From the cell containing the given text, extract its center point as [X, Y] coordinate. 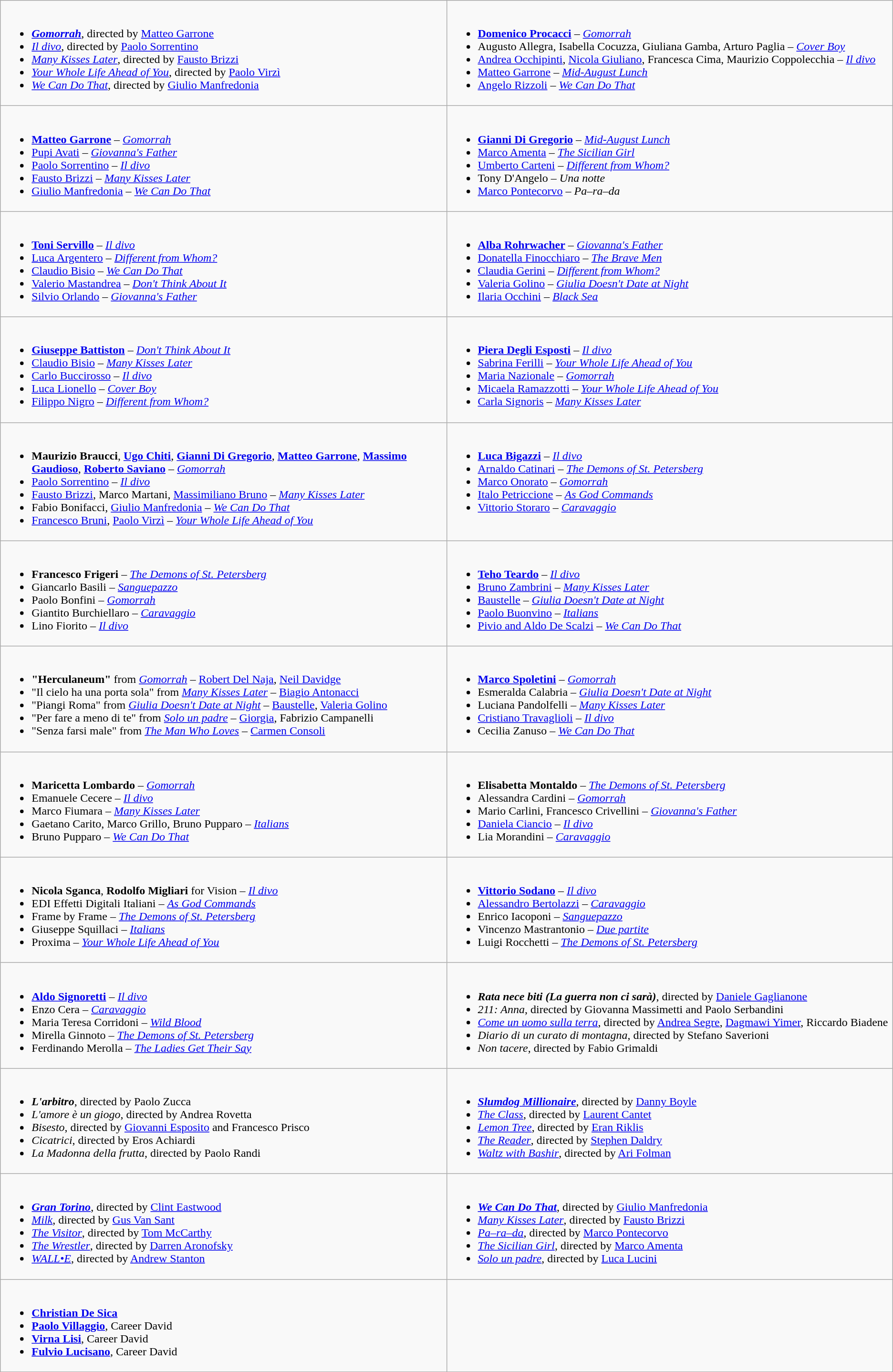
Christian De SicaPaolo Villaggio, Career DavidVirna Lisi, Career DavidFulvio Lucisano, Career David [223, 1325]
Matteo Garrone – GomorrahPupi Avati – Giovanna's FatherPaolo Sorrentino – Il divoFausto Brizzi – Many Kisses LaterGiulio Manfredonia – We Can Do That [223, 158]
